Scan for the cell matching the given text and deliver its [X, Y] coordinate at center. 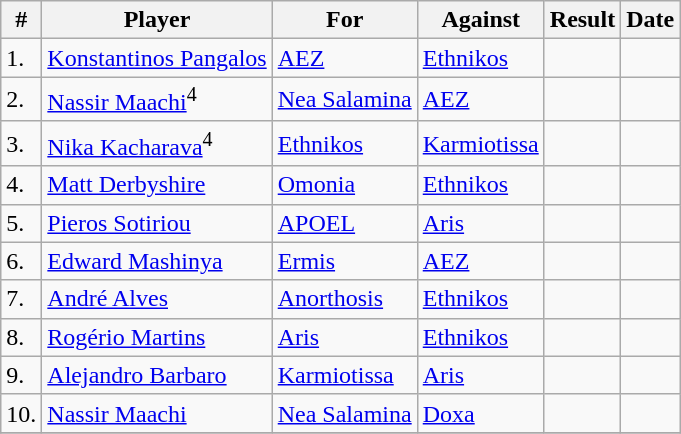
Edward Mashinya [157, 261]
Konstantinos Pangalos [157, 58]
Alejandro Barbaro [157, 375]
6. [22, 261]
10. [22, 413]
Nassir Maachi [157, 413]
Result [582, 20]
Matt Derbyshire [157, 185]
André Alves [157, 299]
Player [157, 20]
9. [22, 375]
8. [22, 337]
3. [22, 144]
7. [22, 299]
Against [480, 20]
2. [22, 100]
Anorthosis [344, 299]
Pieros Sotiriou [157, 223]
Omonia [344, 185]
5. [22, 223]
For [344, 20]
Ermis [344, 261]
Doxa [480, 413]
Date [650, 20]
# [22, 20]
1. [22, 58]
Nika Kacharava4 [157, 144]
4. [22, 185]
Nassir Maachi4 [157, 100]
Rogério Martins [157, 337]
APOEL [344, 223]
